Return the (x, y) coordinate for the center point of the cell that contains the specified text.  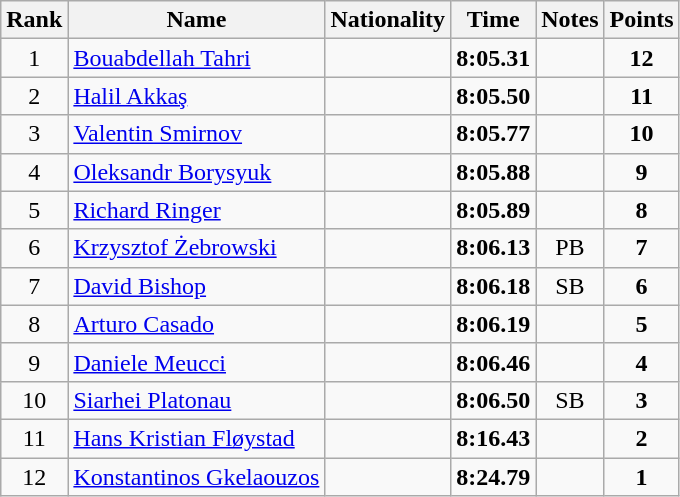
Valentin Smirnov (196, 134)
Richard Ringer (196, 210)
Konstantinos Gkelaouzos (196, 477)
8:05.89 (494, 210)
David Bishop (196, 286)
8:24.79 (494, 477)
Hans Kristian Fløystad (196, 438)
8:05.88 (494, 172)
8:05.50 (494, 96)
Bouabdellah Tahri (196, 58)
Oleksandr Borysyuk (196, 172)
8:06.18 (494, 286)
8:06.13 (494, 248)
Siarhei Platonau (196, 400)
Daniele Meucci (196, 362)
Rank (34, 20)
Time (494, 20)
Nationality (388, 20)
8:06.46 (494, 362)
8:05.77 (494, 134)
8:06.19 (494, 324)
8:05.31 (494, 58)
8:06.50 (494, 400)
Notes (570, 20)
Name (196, 20)
Krzysztof Żebrowski (196, 248)
PB (570, 248)
8:16.43 (494, 438)
Halil Akkaş (196, 96)
Arturo Casado (196, 324)
Points (642, 20)
